Capture the cell that displays the provided text and extract its [X, Y] central coordinate. 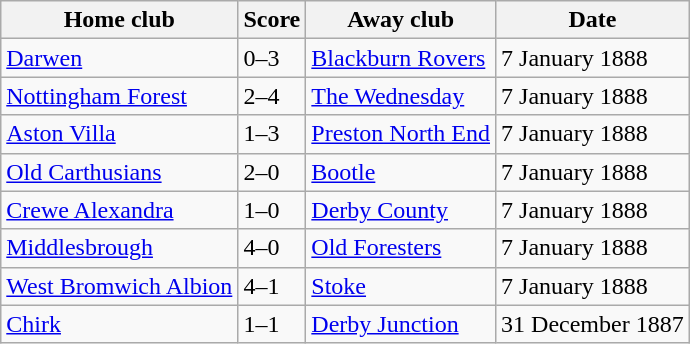
Derby Junction [401, 324]
Crewe Alexandra [120, 210]
Score [272, 20]
1–1 [272, 324]
2–4 [272, 96]
Old Carthusians [120, 172]
Away club [401, 20]
1–3 [272, 134]
Aston Villa [120, 134]
4–1 [272, 286]
Stoke [401, 286]
The Wednesday [401, 96]
Nottingham Forest [120, 96]
Home club [120, 20]
Old Foresters [401, 248]
0–3 [272, 58]
Date [593, 20]
Blackburn Rovers [401, 58]
Preston North End [401, 134]
Middlesbrough [120, 248]
1–0 [272, 210]
Derby County [401, 210]
Bootle [401, 172]
4–0 [272, 248]
West Bromwich Albion [120, 286]
Darwen [120, 58]
2–0 [272, 172]
31 December 1887 [593, 324]
Chirk [120, 324]
